Identify which cell holds the provided text, then report its [X, Y] central coordinate. 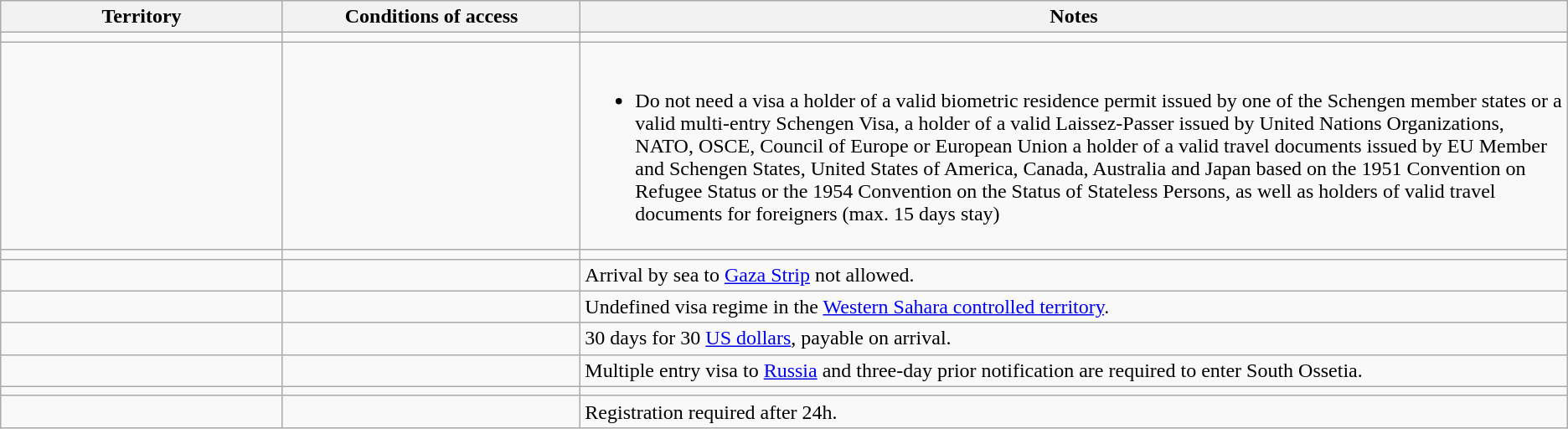
Multiple entry visa to Russia and three-day prior notification are required to enter South Ossetia. [1074, 370]
30 days for 30 US dollars, payable on arrival. [1074, 339]
Territory [142, 17]
Registration required after 24h. [1074, 411]
Undefined visa regime in the Western Sahara controlled territory. [1074, 307]
Notes [1074, 17]
Conditions of access [431, 17]
Arrival by sea to Gaza Strip not allowed. [1074, 275]
